Extract the [X, Y] coordinate from the center of the cell holding the provided text.  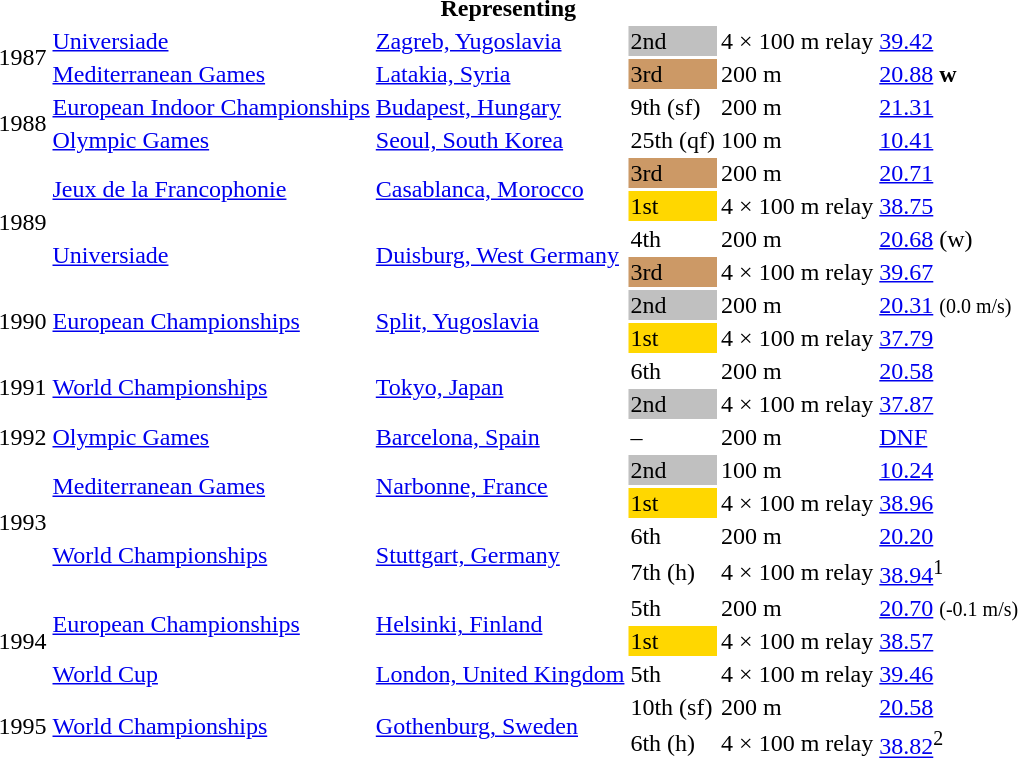
London, United Kingdom [500, 674]
– [673, 437]
4th [673, 239]
Latakia, Syria [500, 74]
10th (sf) [673, 707]
Stuttgart, Germany [500, 556]
Jeux de la Francophonie [211, 190]
Casablanca, Morocco [500, 190]
Zagreb, Yugoslavia [500, 41]
Split, Yugoslavia [500, 322]
Barcelona, Spain [500, 437]
Duisburg, West Germany [500, 256]
Seoul, South Korea [500, 140]
25th (qf) [673, 140]
Budapest, Hungary [500, 107]
World Cup [211, 674]
Helsinki, Finland [500, 624]
9th (sf) [673, 107]
7th (h) [673, 572]
Tokyo, Japan [500, 388]
European Indoor Championships [211, 107]
Narbonne, France [500, 486]
